Determine the [x, y] coordinate at the center of the cell enclosing the given text.  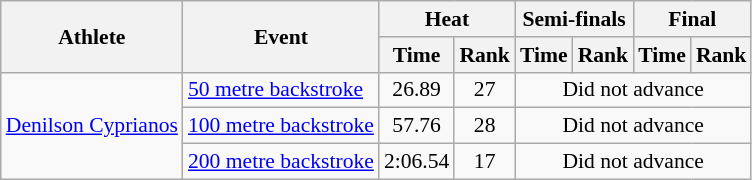
2:06.54 [416, 162]
Event [281, 36]
Athlete [92, 36]
28 [484, 126]
100 metre backstroke [281, 126]
Semi-finals [574, 19]
50 metre backstroke [281, 90]
Final [692, 19]
Denilson Cyprianos [92, 126]
27 [484, 90]
57.76 [416, 126]
26.89 [416, 90]
200 metre backstroke [281, 162]
17 [484, 162]
Heat [447, 19]
